Search for the cell housing the specified text and yield its (X, Y) center coordinate. 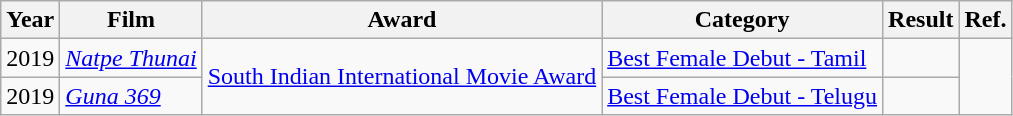
South Indian International Movie Award (402, 77)
Film (131, 20)
Year (30, 20)
Award (402, 20)
Best Female Debut - Tamil (742, 58)
Guna 369 (131, 96)
Category (742, 20)
Ref. (986, 20)
Best Female Debut - Telugu (742, 96)
Natpe Thunai (131, 58)
Result (921, 20)
